Return [X, Y] of the center of cell containing provided text 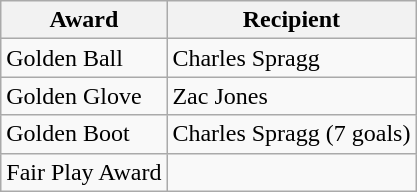
Golden Glove [84, 96]
Recipient [292, 20]
Golden Boot [84, 134]
Golden Ball [84, 58]
Zac Jones [292, 96]
Fair Play Award [84, 172]
Charles Spragg (7 goals) [292, 134]
Charles Spragg [292, 58]
Award [84, 20]
